From the cell containing the given text, extract its center point as (X, Y) coordinate. 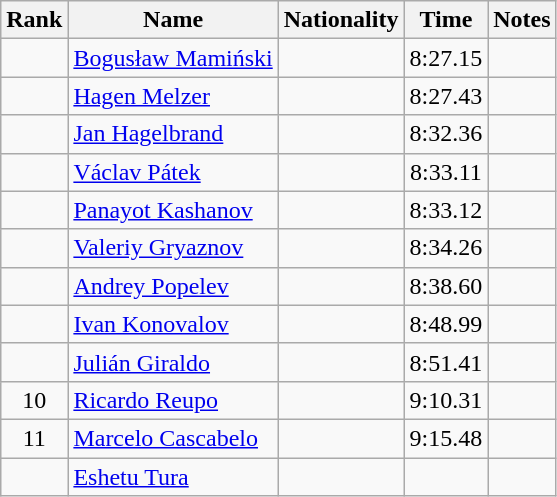
9:10.31 (446, 400)
Bogusław Mamiński (173, 58)
Valeriy Gryaznov (173, 248)
8:33.12 (446, 210)
Nationality (341, 20)
9:15.48 (446, 438)
Panayot Kashanov (173, 210)
Marcelo Cascabelo (173, 438)
Time (446, 20)
Eshetu Tura (173, 477)
Notes (522, 20)
8:48.99 (446, 324)
11 (34, 438)
Ricardo Reupo (173, 400)
Ivan Konovalov (173, 324)
8:27.43 (446, 96)
8:51.41 (446, 362)
Name (173, 20)
10 (34, 400)
Andrey Popelev (173, 286)
8:34.26 (446, 248)
Václav Pátek (173, 172)
8:27.15 (446, 58)
8:32.36 (446, 134)
Hagen Melzer (173, 96)
Jan Hagelbrand (173, 134)
8:38.60 (446, 286)
Julián Giraldo (173, 362)
Rank (34, 20)
8:33.11 (446, 172)
